Detect which cell encompasses the target text, then output its (X, Y) center coordinate. 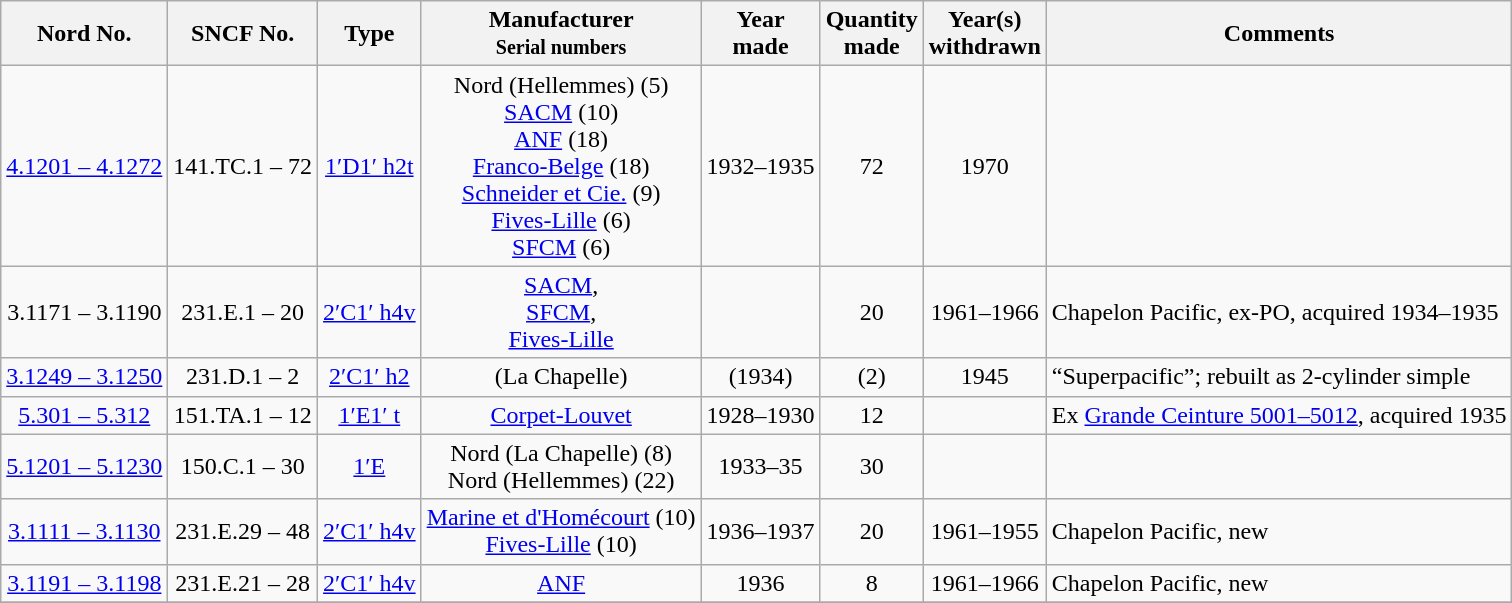
8 (872, 583)
4.1201 – 4.1272 (84, 166)
1′E (370, 466)
1961–1955 (984, 532)
Nord (Hellemmes) (5)SACM (10)ANF (18)Franco-Belge (18)Schneider et Cie. (9)Fives-Lille (6)SFCM (6) (561, 166)
(1934) (760, 377)
ANF (561, 583)
231.E.1 – 20 (243, 312)
“Superpacific”; rebuilt as 2-cylinder simple (1279, 377)
Ex Grande Ceinture 5001–5012, acquired 1935 (1279, 415)
1′E1′ t (370, 415)
231.E.29 – 48 (243, 532)
Nord No. (84, 34)
3.1171 – 3.1190 (84, 312)
3.1191 – 3.1198 (84, 583)
1′D1′ h2t (370, 166)
1932–1935 (760, 166)
Type (370, 34)
Year(s)withdrawn (984, 34)
2′C1′ h2 (370, 377)
Corpet-Louvet (561, 415)
1936 (760, 583)
141.TC.1 – 72 (243, 166)
3.1111 – 3.1130 (84, 532)
231.E.21 – 28 (243, 583)
3.1249 – 3.1250 (84, 377)
5.1201 – 5.1230 (84, 466)
150.C.1 – 30 (243, 466)
Marine et d'Homécourt (10)Fives-Lille (10) (561, 532)
1945 (984, 377)
SACM,SFCM,Fives-Lille (561, 312)
30 (872, 466)
(2) (872, 377)
231.D.1 – 2 (243, 377)
1933–35 (760, 466)
Comments (1279, 34)
72 (872, 166)
(La Chapelle) (561, 377)
1936–1937 (760, 532)
5.301 – 5.312 (84, 415)
Nord (La Chapelle) (8)Nord (Hellemmes) (22) (561, 466)
1970 (984, 166)
ManufacturerSerial numbers (561, 34)
Quantitymade (872, 34)
Chapelon Pacific, ex-PO, acquired 1934–1935 (1279, 312)
SNCF No. (243, 34)
151.TA.1 – 12 (243, 415)
1928–1930 (760, 415)
Yearmade (760, 34)
12 (872, 415)
